For the text-containing cell, return its midpoint in [x, y] coordinate format. 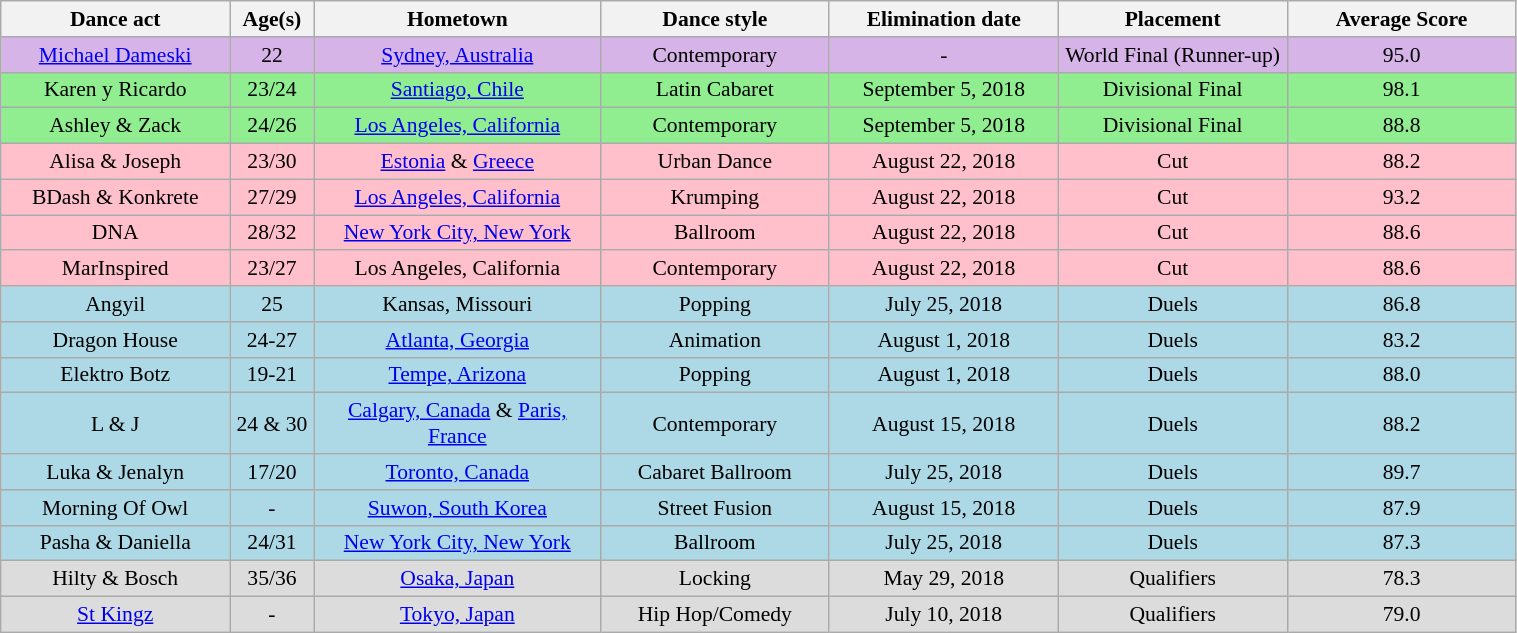
95.0 [1402, 55]
87.9 [1402, 508]
23/27 [272, 269]
24/26 [272, 126]
93.2 [1402, 197]
Morning Of Owl [116, 508]
Sydney, Australia [457, 55]
Latin Cabaret [714, 90]
88.0 [1402, 375]
79.0 [1402, 615]
Calgary, Canada & Paris, France [457, 424]
Animation [714, 340]
Estonia & Greece [457, 162]
MarInspired [116, 269]
Kansas, Missouri [457, 304]
Pasha & Daniella [116, 543]
Angyil [116, 304]
L & J [116, 424]
23/24 [272, 90]
35/36 [272, 579]
83.2 [1402, 340]
Elimination date [944, 19]
Suwon, South Korea [457, 508]
24/31 [272, 543]
22 [272, 55]
Atlanta, Georgia [457, 340]
DNA [116, 233]
Dance style [714, 19]
Michael Dameski [116, 55]
24-27 [272, 340]
Cabaret Ballroom [714, 472]
78.3 [1402, 579]
Hip Hop/Comedy [714, 615]
Luka & Jenalyn [116, 472]
Alisa & Joseph [116, 162]
Osaka, Japan [457, 579]
Tempe, Arizona [457, 375]
BDash & Konkrete [116, 197]
28/32 [272, 233]
May 29, 2018 [944, 579]
17/20 [272, 472]
Hometown [457, 19]
19-21 [272, 375]
86.8 [1402, 304]
88.8 [1402, 126]
23/30 [272, 162]
July 10, 2018 [944, 615]
89.7 [1402, 472]
Krumping [714, 197]
25 [272, 304]
Karen y Ricardo [116, 90]
St Kingz [116, 615]
Street Fusion [714, 508]
98.1 [1402, 90]
Urban Dance [714, 162]
Hilty & Bosch [116, 579]
Ashley & Zack [116, 126]
Locking [714, 579]
Dragon House [116, 340]
Tokyo, Japan [457, 615]
27/29 [272, 197]
24 & 30 [272, 424]
Santiago, Chile [457, 90]
Average Score [1402, 19]
World Final (Runner-up) [1172, 55]
87.3 [1402, 543]
Dance act [116, 19]
Placement [1172, 19]
Elektro Botz [116, 375]
Toronto, Canada [457, 472]
Age(s) [272, 19]
